Search for the cell housing the specified text and yield its [x, y] center coordinate. 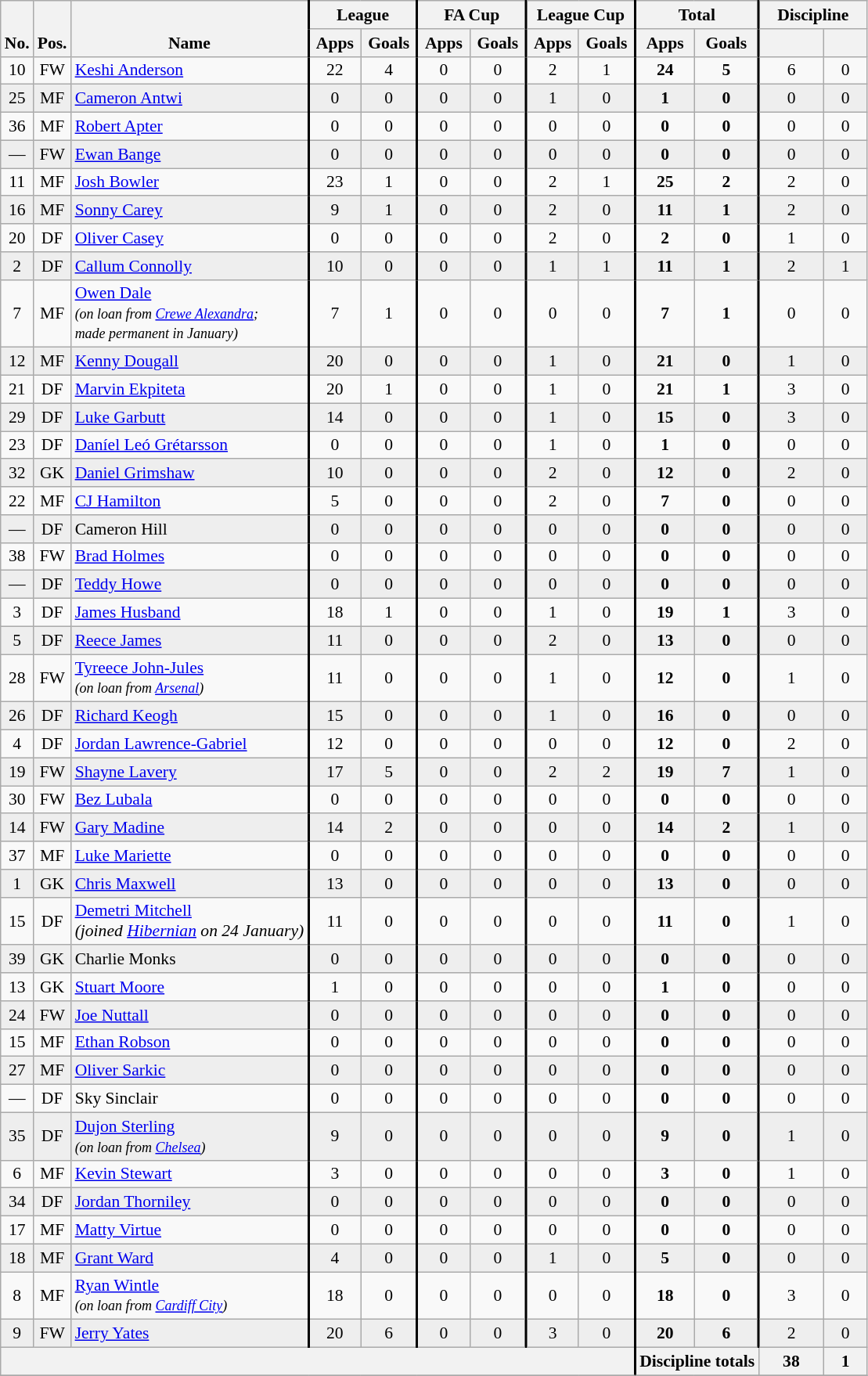
FA Cup [471, 15]
Daníel Leó Grétarsson [189, 445]
Robert Apter [189, 127]
Jordan Lawrence-Gabriel [189, 744]
29 [17, 417]
Brad Holmes [189, 557]
Matty Virtue [189, 1230]
Luke Mariette [189, 855]
Name [189, 28]
Ethan Robson [189, 1043]
Shayne Lavery [189, 772]
27 [17, 1071]
34 [17, 1202]
Sky Sinclair [189, 1099]
Josh Bowler [189, 182]
Bez Lubala [189, 800]
Richard Keogh [189, 716]
Jordan Thorniley [189, 1202]
Grant Ward [189, 1258]
Luke Garbutt [189, 417]
Ewan Bange [189, 154]
Charlie Monks [189, 960]
39 [17, 960]
James Husband [189, 613]
Kevin Stewart [189, 1174]
Discipline [812, 15]
Sonny Carey [189, 211]
CJ Hamilton [189, 501]
League [363, 15]
32 [17, 474]
Oliver Sarkic [189, 1071]
Keshi Anderson [189, 70]
League Cup [581, 15]
Reece James [189, 640]
Jerry Yates [189, 1334]
26 [17, 716]
Daniel Grimshaw [189, 474]
Joe Nuttall [189, 1015]
28 [17, 678]
Tyreece John-Jules(on loan from Arsenal) [189, 678]
Teddy Howe [189, 585]
Cameron Antwi [189, 99]
8 [17, 1296]
Kenny Dougall [189, 362]
Oliver Casey [189, 238]
30 [17, 800]
37 [17, 855]
Demetri Mitchell(joined Hibernian on 24 January) [189, 920]
Pos. [52, 28]
Marvin Ekpiteta [189, 390]
36 [17, 127]
Ryan Wintle(on loan from Cardiff City) [189, 1296]
Gary Madine [189, 828]
Total [697, 15]
No. [17, 28]
Cameron Hill [189, 529]
35 [17, 1136]
Callum Connolly [189, 266]
Dujon Sterling(on loan from Chelsea) [189, 1136]
Chris Maxwell [189, 884]
Stuart Moore [189, 987]
Discipline totals [697, 1362]
Owen Dale(on loan from Crewe Alexandra;made permanent in January) [189, 313]
